Extract the [x, y] coordinate from the center of the cell holding the provided text.  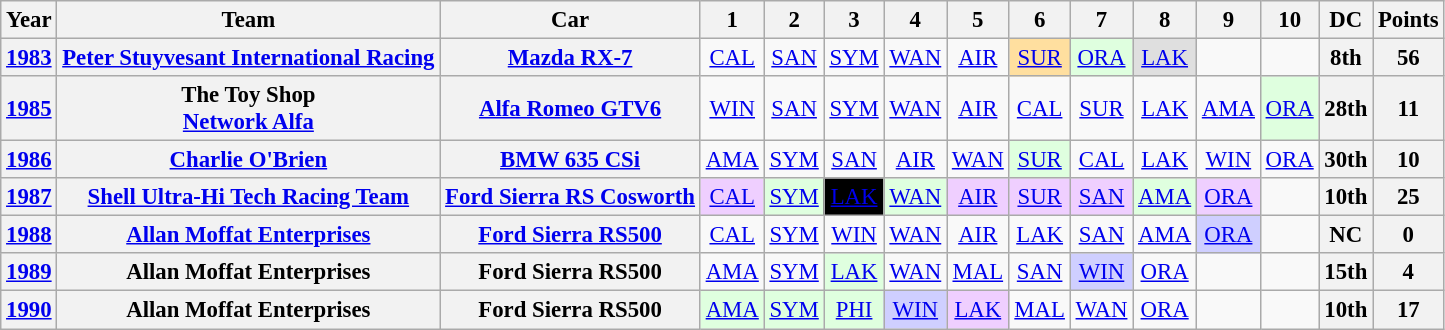
1987 [29, 197]
30th [1346, 160]
DC [1346, 20]
25 [1408, 197]
9 [1229, 20]
Charlie O'Brien [248, 160]
Points [1408, 20]
Year [29, 20]
17 [1408, 310]
Peter Stuyvesant International Racing [248, 58]
2 [794, 20]
1990 [29, 310]
8th [1346, 58]
5 [978, 20]
6 [1040, 20]
Ford Sierra RS Cosworth [570, 197]
1985 [29, 108]
8 [1165, 20]
BMW 635 CSi [570, 160]
11 [1408, 108]
Car [570, 20]
1989 [29, 273]
56 [1408, 58]
Mazda RX-7 [570, 58]
PHI [854, 310]
0 [1408, 235]
Shell Ultra-Hi Tech Racing Team [248, 197]
1988 [29, 235]
Team [248, 20]
7 [1101, 20]
The Toy ShopNetwork Alfa [248, 108]
3 [854, 20]
1986 [29, 160]
1 [732, 20]
28th [1346, 108]
Alfa Romeo GTV6 [570, 108]
NC [1346, 235]
1983 [29, 58]
15th [1346, 273]
